Determine the (X, Y) coordinate at the center of the cell enclosing the given text.  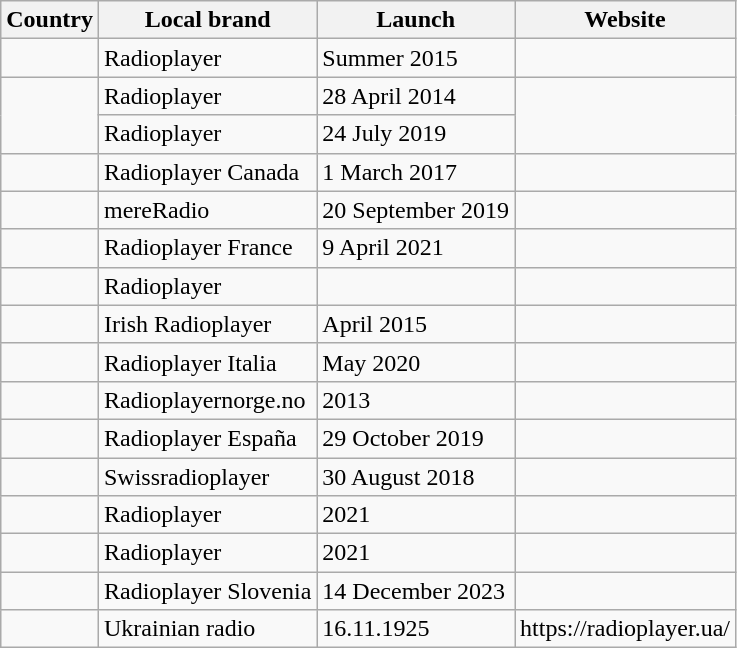
Launch (416, 20)
Radioplayer Canada (207, 172)
April 2015 (416, 324)
Irish Radioplayer (207, 324)
28 April 2014 (416, 96)
16.11.1925 (416, 629)
mereRadio (207, 210)
Radioplayer France (207, 248)
Summer 2015 (416, 58)
May 2020 (416, 362)
20 September 2019 (416, 210)
Website (626, 20)
Radioplayer España (207, 438)
https://radioplayer.ua/ (626, 629)
9 April 2021 (416, 248)
24 July 2019 (416, 134)
Country (50, 20)
Local brand (207, 20)
2013 (416, 400)
Swissradioplayer (207, 477)
Ukrainian radio (207, 629)
14 December 2023 (416, 591)
30 August 2018 (416, 477)
Radioplayernorge.no (207, 400)
Radioplayer Slovenia (207, 591)
1 March 2017 (416, 172)
Radioplayer Italia (207, 362)
29 October 2019 (416, 438)
